Scan for the cell matching the given text and deliver its (X, Y) coordinate at center. 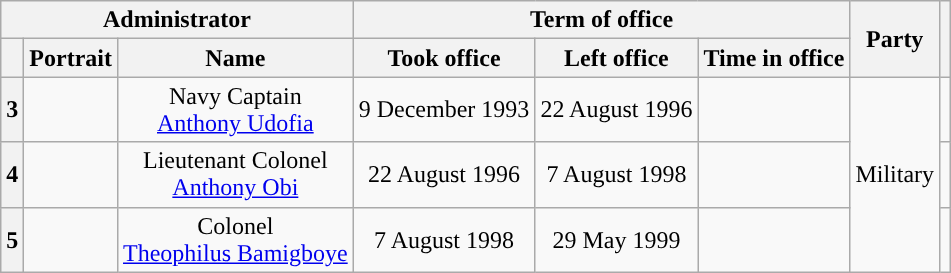
Military (895, 174)
5 (12, 240)
Time in office (774, 58)
Left office (616, 58)
Name (235, 58)
9 December 1993 (444, 110)
4 (12, 174)
Navy CaptainAnthony Udofia (235, 110)
29 May 1999 (616, 240)
ColonelTheophilus Bamigboye (235, 240)
Party (895, 39)
3 (12, 110)
Lieutenant ColonelAnthony Obi (235, 174)
Took office (444, 58)
Term of office (602, 20)
Portrait (71, 58)
Administrator (177, 20)
